Capture the cell that displays the provided text and extract its [x, y] central coordinate. 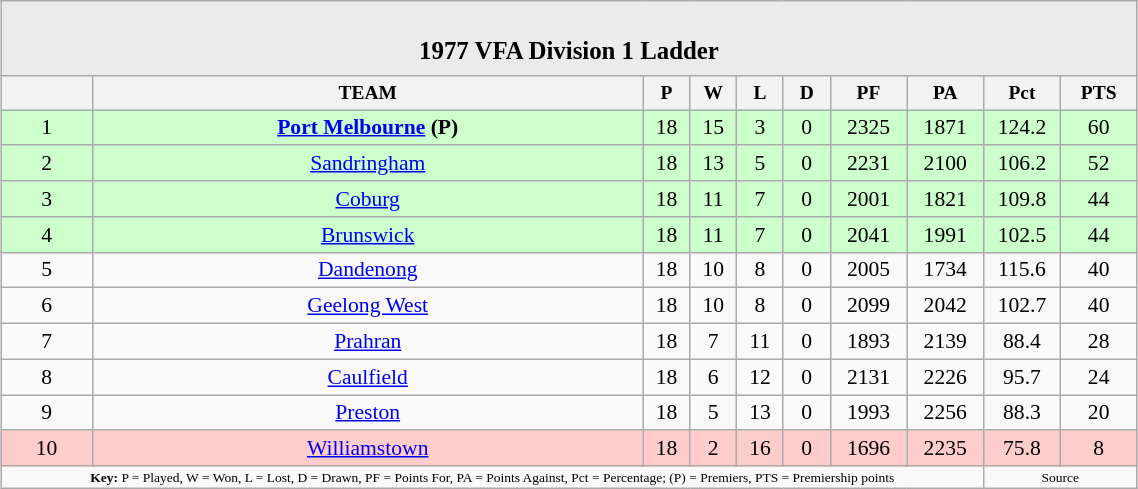
1696 [868, 449]
PF [868, 94]
106.2 [1022, 164]
124.2 [1022, 128]
PTS [1098, 94]
Pct [1022, 94]
Geelong West [368, 306]
1734 [946, 270]
1871 [946, 128]
Source [1060, 477]
24 [1098, 377]
95.7 [1022, 377]
115.6 [1022, 270]
2001 [868, 199]
2235 [946, 449]
Caulfield [368, 377]
Port Melbourne (P) [368, 128]
D [806, 94]
9 [46, 413]
Preston [368, 413]
2325 [868, 128]
75.8 [1022, 449]
2256 [946, 413]
Prahran [368, 342]
2099 [868, 306]
15 [714, 128]
102.7 [1022, 306]
12 [760, 377]
1991 [946, 235]
PA [946, 94]
Coburg [368, 199]
TEAM [368, 94]
L [760, 94]
Dandenong [368, 270]
2041 [868, 235]
Williamstown [368, 449]
2005 [868, 270]
2226 [946, 377]
2131 [868, 377]
Key: P = Played, W = Won, L = Lost, D = Drawn, PF = Points For, PA = Points Against, Pct = Percentage; (P) = Premiers, PTS = Premiership points [492, 477]
1993 [868, 413]
109.8 [1022, 199]
1893 [868, 342]
W [714, 94]
1821 [946, 199]
28 [1098, 342]
60 [1098, 128]
88.3 [1022, 413]
102.5 [1022, 235]
16 [760, 449]
P [666, 94]
Brunswick [368, 235]
1 [46, 128]
Sandringham [368, 164]
88.4 [1022, 342]
52 [1098, 164]
2231 [868, 164]
2139 [946, 342]
20 [1098, 413]
2100 [946, 164]
2042 [946, 306]
4 [46, 235]
